Find where the given text appears and provide that cell's center as (x, y) coordinate. 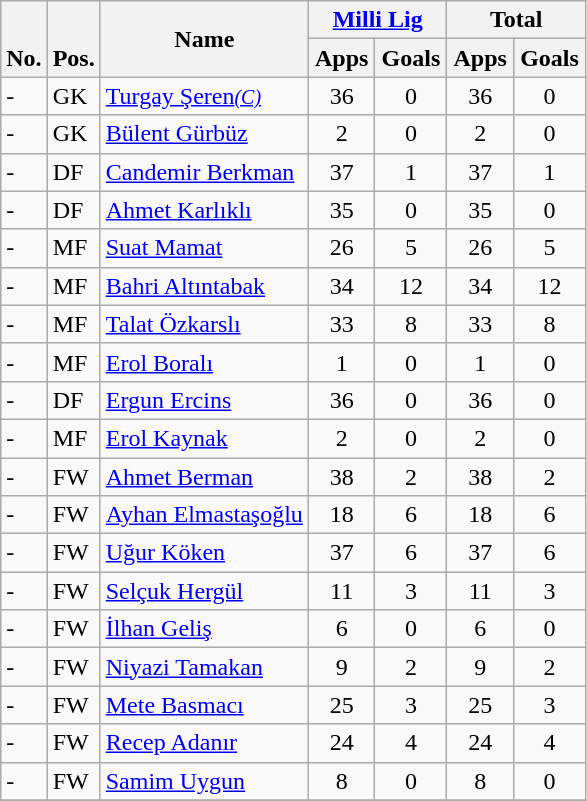
Talat Özkarslı (204, 324)
Turgay Şeren(C) (204, 96)
Name (204, 39)
Ergun Ercins (204, 400)
Recep Adanır (204, 743)
Erol Boralı (204, 362)
Candemir Berkman (204, 172)
Bülent Gürbüz (204, 134)
No. (24, 39)
Samim Uygun (204, 781)
Uğur Köken (204, 553)
Suat Mamat (204, 248)
Ayhan Elmastaşoğlu (204, 515)
Milli Lig (378, 20)
Erol Kaynak (204, 438)
Ahmet Berman (204, 477)
Bahri Altıntabak (204, 286)
Mete Basmacı (204, 705)
İlhan Geliş (204, 629)
Total (516, 20)
Pos. (74, 39)
Ahmet Karlıklı (204, 210)
Niyazi Tamakan (204, 667)
Selçuk Hergül (204, 591)
